Return the [X, Y] coordinate for the center point of the cell that contains the specified text.  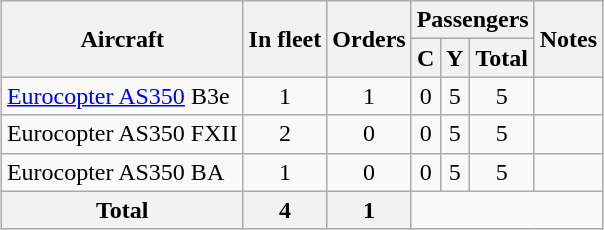
Orders [369, 39]
Y [454, 58]
Eurocopter AS350 FXII [122, 134]
Eurocopter AS350 BA [122, 172]
Eurocopter AS350 B3e [122, 96]
Aircraft [122, 39]
In fleet [285, 39]
Passengers [472, 20]
2 [285, 134]
C [426, 58]
4 [285, 210]
Notes [568, 39]
